Extract the (X, Y) coordinate from the center of the cell holding the provided text.  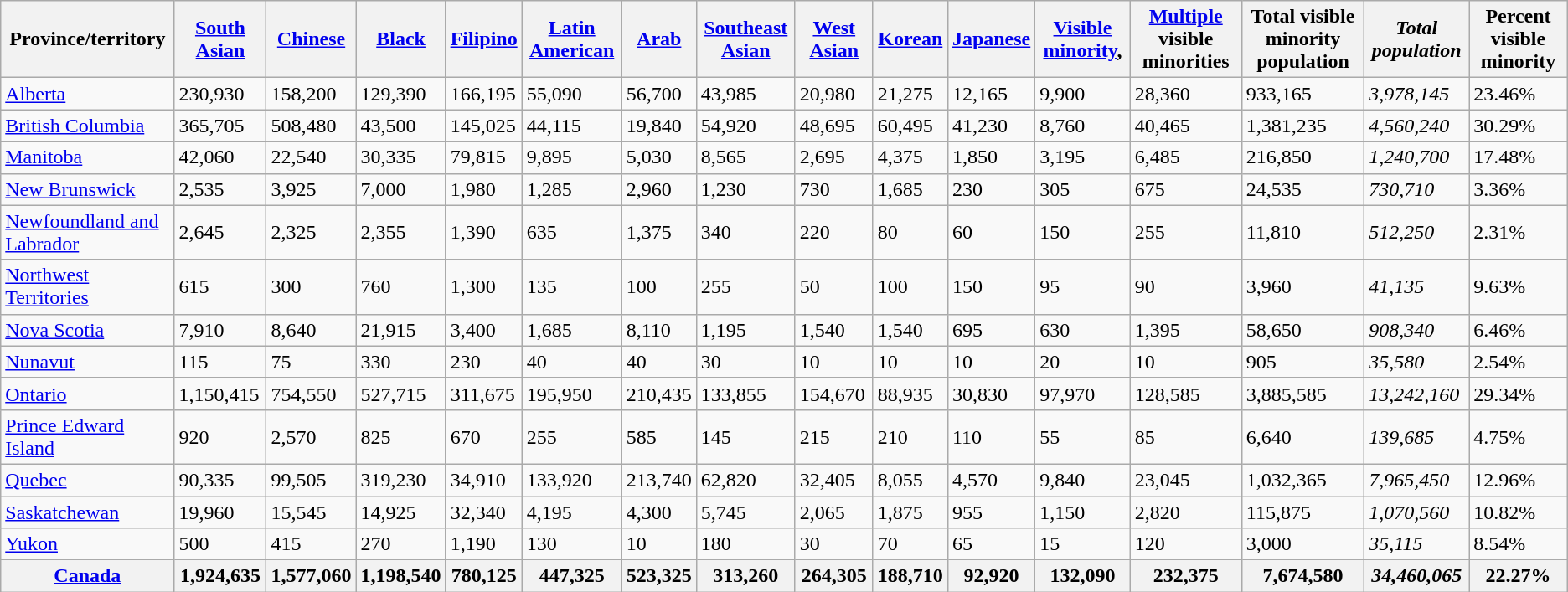
635 (571, 233)
2,325 (312, 233)
2,535 (220, 189)
Saskatchewan (87, 512)
933,165 (1302, 94)
188,710 (910, 576)
Canada (87, 576)
210,435 (658, 394)
2.54% (1519, 362)
20,980 (834, 94)
213,740 (658, 480)
7,000 (400, 189)
41,230 (991, 126)
210 (910, 437)
675 (1186, 189)
58,650 (1302, 330)
Northwest Territories (87, 286)
Quebec (87, 480)
1,390 (484, 233)
825 (400, 437)
1,850 (991, 157)
75 (312, 362)
65 (991, 544)
80 (910, 233)
24,535 (1302, 189)
Prince Edward Island (87, 437)
99,505 (312, 480)
6,640 (1302, 437)
28,360 (1186, 94)
8,110 (658, 330)
85 (1186, 437)
4,570 (991, 480)
230,930 (220, 94)
90,335 (220, 480)
166,195 (484, 94)
133,855 (745, 394)
585 (658, 437)
527,715 (400, 394)
Total population (1417, 39)
180 (745, 544)
4.75% (1519, 437)
129,390 (400, 94)
3,000 (1302, 544)
319,230 (400, 480)
54,920 (745, 126)
4,375 (910, 157)
79,815 (484, 157)
35,580 (1417, 362)
44,115 (571, 126)
55,090 (571, 94)
56,700 (658, 94)
415 (312, 544)
508,480 (312, 126)
2,355 (400, 233)
22,540 (312, 157)
615 (220, 286)
120 (1186, 544)
115,875 (1302, 512)
1,875 (910, 512)
300 (312, 286)
9.63% (1519, 286)
158,200 (312, 94)
43,985 (745, 94)
43,500 (400, 126)
60,495 (910, 126)
19,960 (220, 512)
730 (834, 189)
2,820 (1186, 512)
154,670 (834, 394)
920 (220, 437)
South Asian (220, 39)
21,275 (910, 94)
12.96% (1519, 480)
92,920 (991, 576)
7,910 (220, 330)
1,070,560 (1417, 512)
780,125 (484, 576)
695 (991, 330)
330 (400, 362)
Percent visible minority (1519, 39)
Southeast Asian (745, 39)
512,250 (1417, 233)
14,925 (400, 512)
313,260 (745, 576)
23.46% (1519, 94)
8,565 (745, 157)
908,340 (1417, 330)
15 (1082, 544)
20 (1082, 362)
340 (745, 233)
1,032,365 (1302, 480)
90 (1186, 286)
7,674,580 (1302, 576)
145 (745, 437)
50 (834, 286)
270 (400, 544)
1,980 (484, 189)
Nunavut (87, 362)
48,695 (834, 126)
Filipino (484, 39)
Total visible minority population (1302, 39)
34,910 (484, 480)
2,065 (834, 512)
1,577,060 (312, 576)
Black (400, 39)
3,400 (484, 330)
41,135 (1417, 286)
133,920 (571, 480)
9,840 (1082, 480)
1,381,235 (1302, 126)
32,340 (484, 512)
1,150 (1082, 512)
216,850 (1302, 157)
447,325 (571, 576)
9,895 (571, 157)
110 (991, 437)
1,198,540 (400, 576)
21,915 (400, 330)
132,090 (1082, 576)
13,242,160 (1417, 394)
4,195 (571, 512)
Yukon (87, 544)
Manitoba (87, 157)
23,045 (1186, 480)
40,465 (1186, 126)
365,705 (220, 126)
19,840 (658, 126)
15,545 (312, 512)
3,960 (1302, 286)
311,675 (484, 394)
630 (1082, 330)
305 (1082, 189)
7,965,450 (1417, 480)
128,585 (1186, 394)
670 (484, 437)
Newfoundland and Labrador (87, 233)
905 (1302, 362)
232,375 (1186, 576)
3,925 (312, 189)
2,570 (312, 437)
62,820 (745, 480)
8,055 (910, 480)
1,240,700 (1417, 157)
70 (910, 544)
8,760 (1082, 126)
2,695 (834, 157)
Visible minority, (1082, 39)
60 (991, 233)
30,335 (400, 157)
30.29% (1519, 126)
130 (571, 544)
12,165 (991, 94)
Latin American (571, 39)
Korean (910, 39)
Arab (658, 39)
42,060 (220, 157)
22.27% (1519, 576)
3.36% (1519, 189)
4,300 (658, 512)
Province/territory (87, 39)
Alberta (87, 94)
1,300 (484, 286)
British Columbia (87, 126)
88,935 (910, 394)
97,970 (1082, 394)
3,885,585 (1302, 394)
Ontario (87, 394)
754,550 (312, 394)
220 (834, 233)
2.31% (1519, 233)
500 (220, 544)
195,950 (571, 394)
Nova Scotia (87, 330)
New Brunswick (87, 189)
6,485 (1186, 157)
West Asian (834, 39)
955 (991, 512)
Multiple visible minorities (1186, 39)
1,285 (571, 189)
9,900 (1082, 94)
35,115 (1417, 544)
3,978,145 (1417, 94)
264,305 (834, 576)
4,560,240 (1417, 126)
1,195 (745, 330)
32,405 (834, 480)
17.48% (1519, 157)
11,810 (1302, 233)
145,025 (484, 126)
55 (1082, 437)
730,710 (1417, 189)
1,230 (745, 189)
115 (220, 362)
34,460,065 (1417, 576)
5,030 (658, 157)
10.82% (1519, 512)
2,960 (658, 189)
Chinese (312, 39)
2,645 (220, 233)
5,745 (745, 512)
1,924,635 (220, 576)
1,150,415 (220, 394)
760 (400, 286)
1,375 (658, 233)
Japanese (991, 39)
8,640 (312, 330)
95 (1082, 286)
6.46% (1519, 330)
215 (834, 437)
523,325 (658, 576)
8.54% (1519, 544)
135 (571, 286)
29.34% (1519, 394)
139,685 (1417, 437)
30,830 (991, 394)
1,395 (1186, 330)
1,190 (484, 544)
3,195 (1082, 157)
